Extract the [x, y] coordinate from the center of the cell holding the provided text.  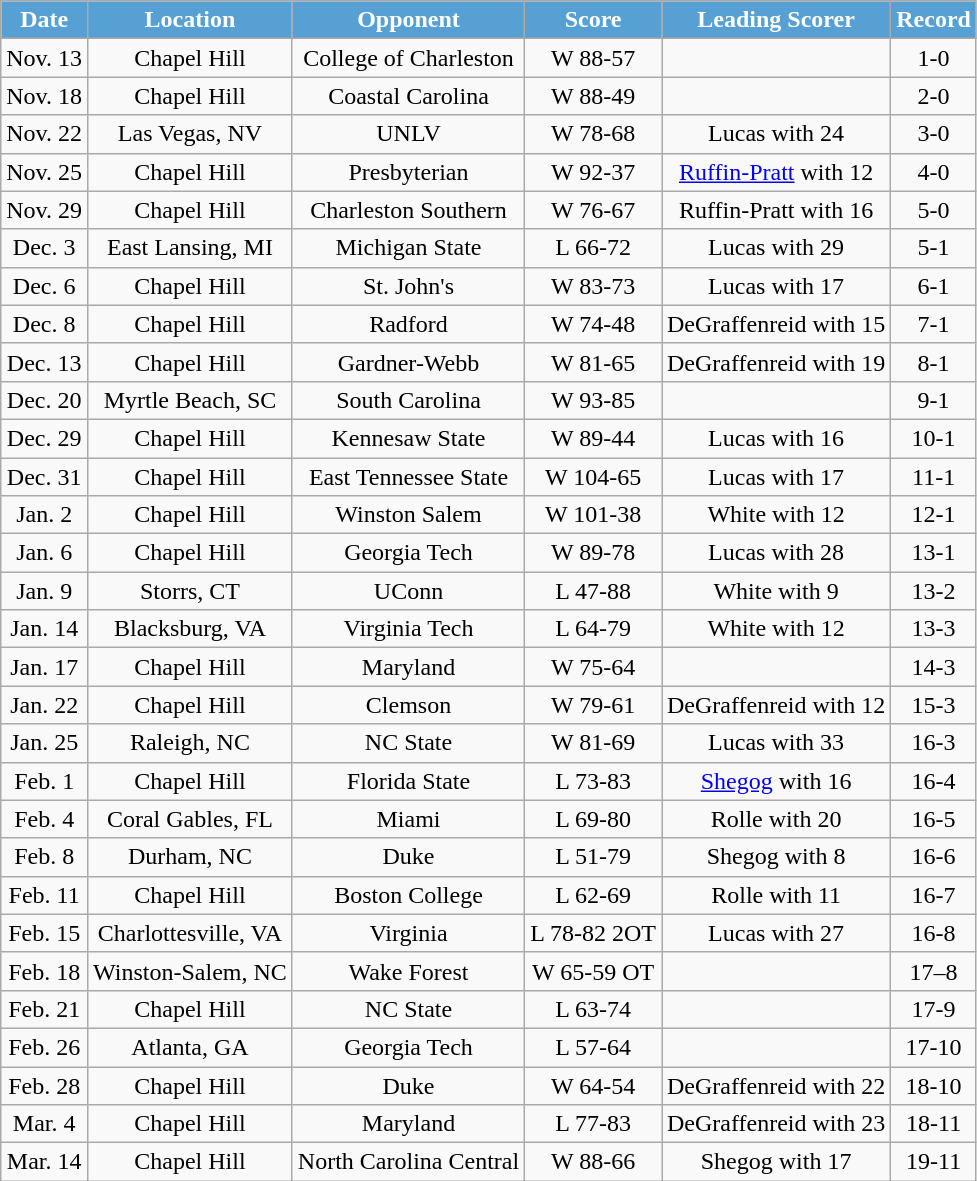
Dec. 20 [44, 400]
Feb. 18 [44, 971]
Jan. 22 [44, 705]
W 79-61 [594, 705]
13-2 [934, 591]
1-0 [934, 58]
Radford [408, 324]
Dec. 3 [44, 248]
Feb. 28 [44, 1085]
Clemson [408, 705]
W 104-65 [594, 477]
Dec. 8 [44, 324]
L 51-79 [594, 857]
Dec. 13 [44, 362]
Leading Scorer [776, 20]
W 83-73 [594, 286]
Raleigh, NC [190, 743]
Shegog with 17 [776, 1162]
Feb. 15 [44, 933]
Nov. 13 [44, 58]
Jan. 2 [44, 515]
Opponent [408, 20]
8-1 [934, 362]
11-1 [934, 477]
Jan. 25 [44, 743]
W 88-66 [594, 1162]
Jan. 9 [44, 591]
10-1 [934, 438]
17-9 [934, 1009]
16-5 [934, 819]
UNLV [408, 134]
19-11 [934, 1162]
DeGraffenreid with 15 [776, 324]
Myrtle Beach, SC [190, 400]
DeGraffenreid with 23 [776, 1124]
Dec. 29 [44, 438]
Blacksburg, VA [190, 629]
Location [190, 20]
Wake Forest [408, 971]
Nov. 29 [44, 210]
Coral Gables, FL [190, 819]
L 78-82 2OT [594, 933]
Rolle with 11 [776, 895]
Feb. 11 [44, 895]
W 93-85 [594, 400]
W 89-78 [594, 553]
Date [44, 20]
Feb. 21 [44, 1009]
Lucas with 24 [776, 134]
Feb. 8 [44, 857]
13-3 [934, 629]
Atlanta, GA [190, 1047]
W 78-68 [594, 134]
Shegog with 16 [776, 781]
16-3 [934, 743]
Virginia [408, 933]
W 88-57 [594, 58]
East Tennessee State [408, 477]
Lucas with 16 [776, 438]
St. John's [408, 286]
Score [594, 20]
Lucas with 33 [776, 743]
North Carolina Central [408, 1162]
L 57-64 [594, 1047]
Ruffin-Pratt with 12 [776, 172]
18-11 [934, 1124]
9-1 [934, 400]
6-1 [934, 286]
7-1 [934, 324]
Nov. 18 [44, 96]
15-3 [934, 705]
Kennesaw State [408, 438]
W 75-64 [594, 667]
13-1 [934, 553]
Boston College [408, 895]
16-6 [934, 857]
Virginia Tech [408, 629]
Rolle with 20 [776, 819]
Lucas with 29 [776, 248]
2-0 [934, 96]
DeGraffenreid with 19 [776, 362]
Mar. 14 [44, 1162]
L 77-83 [594, 1124]
Record [934, 20]
4-0 [934, 172]
L 63-74 [594, 1009]
L 64-79 [594, 629]
Feb. 1 [44, 781]
W 81-69 [594, 743]
Las Vegas, NV [190, 134]
Lucas with 27 [776, 933]
Jan. 14 [44, 629]
18-10 [934, 1085]
Jan. 17 [44, 667]
Gardner-Webb [408, 362]
W 65-59 OT [594, 971]
East Lansing, MI [190, 248]
DeGraffenreid with 22 [776, 1085]
DeGraffenreid with 12 [776, 705]
Lucas with 28 [776, 553]
5-1 [934, 248]
Nov. 25 [44, 172]
L 62-69 [594, 895]
White with 9 [776, 591]
W 76-67 [594, 210]
Jan. 6 [44, 553]
Winston-Salem, NC [190, 971]
Nov. 22 [44, 134]
College of Charleston [408, 58]
South Carolina [408, 400]
Ruffin-Pratt with 16 [776, 210]
W 64-54 [594, 1085]
L 66-72 [594, 248]
Feb. 26 [44, 1047]
Charleston Southern [408, 210]
L 73-83 [594, 781]
5-0 [934, 210]
16-8 [934, 933]
W 92-37 [594, 172]
14-3 [934, 667]
16-4 [934, 781]
W 101-38 [594, 515]
UConn [408, 591]
Mar. 4 [44, 1124]
Coastal Carolina [408, 96]
16-7 [934, 895]
W 88-49 [594, 96]
3-0 [934, 134]
W 81-65 [594, 362]
Charlottesville, VA [190, 933]
Shegog with 8 [776, 857]
Feb. 4 [44, 819]
L 47-88 [594, 591]
Winston Salem [408, 515]
L 69-80 [594, 819]
W 74-48 [594, 324]
12-1 [934, 515]
Storrs, CT [190, 591]
17–8 [934, 971]
Florida State [408, 781]
Dec. 31 [44, 477]
Durham, NC [190, 857]
Miami [408, 819]
Michigan State [408, 248]
Presbyterian [408, 172]
W 89-44 [594, 438]
17-10 [934, 1047]
Dec. 6 [44, 286]
